Capture the cell that displays the provided text and extract its (X, Y) central coordinate. 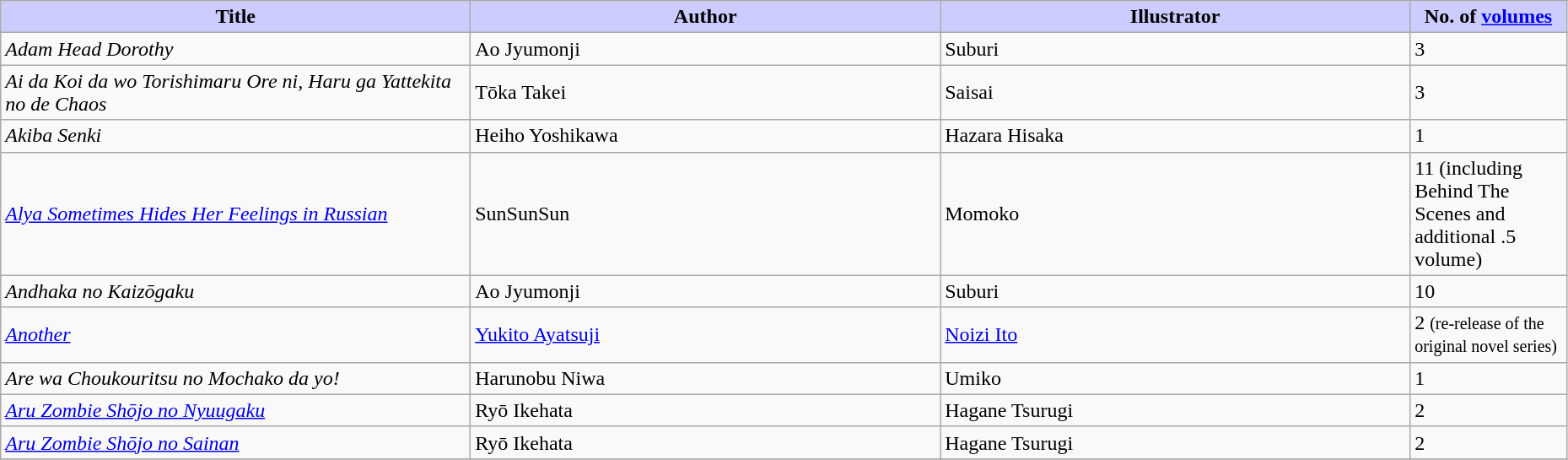
Author (705, 17)
10 (1489, 291)
Heiho Yoshikawa (705, 136)
SunSunSun (705, 214)
Tōka Takei (705, 93)
Umiko (1176, 378)
Momoko (1176, 214)
Alya Sometimes Hides Her Feelings in Russian (236, 214)
Noizi Ito (1176, 334)
Aru Zombie Shōjo no Nyuugaku (236, 410)
Hazara Hisaka (1176, 136)
Are wa Choukouritsu no Mochako da yo! (236, 378)
Illustrator (1176, 17)
Harunobu Niwa (705, 378)
Akiba Senki (236, 136)
Adam Head Dorothy (236, 49)
Ai da Koi da wo Torishimaru Ore ni, Haru ga Yattekita no de Chaos (236, 93)
Saisai (1176, 93)
Yukito Ayatsuji (705, 334)
2 (re-release of the original novel series) (1489, 334)
No. of volumes (1489, 17)
Title (236, 17)
11 (including Behind The Scenes and additional .5 volume) (1489, 214)
Andhaka no Kaizōgaku (236, 291)
Another (236, 334)
Aru Zombie Shōjo no Sainan (236, 442)
